Return (X, Y) of the center of cell containing provided text 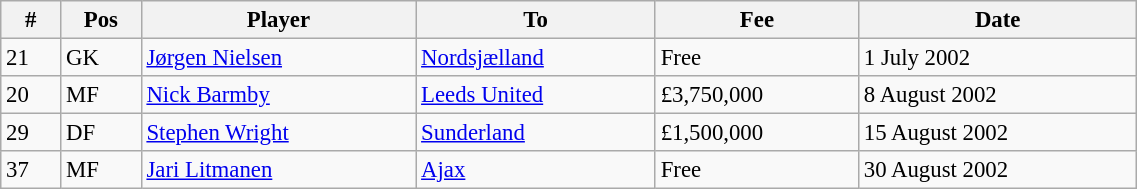
Date (998, 20)
£1,500,000 (756, 133)
Jørgen Nielsen (278, 58)
Sunderland (536, 133)
Leeds United (536, 95)
37 (31, 170)
Fee (756, 20)
8 August 2002 (998, 95)
Jari Litmanen (278, 170)
Pos (101, 20)
30 August 2002 (998, 170)
21 (31, 58)
£3,750,000 (756, 95)
Nick Barmby (278, 95)
Nordsjælland (536, 58)
20 (31, 95)
Stephen Wright (278, 133)
GK (101, 58)
Ajax (536, 170)
Player (278, 20)
To (536, 20)
1 July 2002 (998, 58)
# (31, 20)
DF (101, 133)
15 August 2002 (998, 133)
29 (31, 133)
